Return [x, y] of the center of cell containing provided text 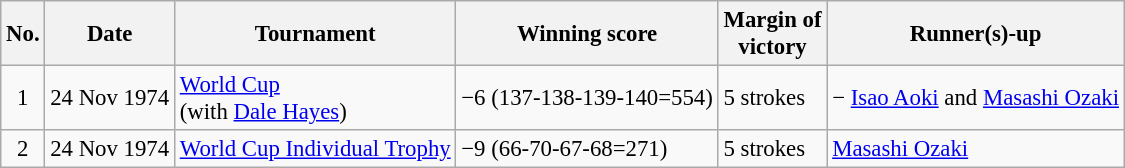
World Cup(with Dale Hayes) [315, 98]
World Cup Individual Trophy [315, 149]
Tournament [315, 34]
Runner(s)-up [976, 34]
−6 (137-138-139-140=554) [587, 98]
Winning score [587, 34]
2 [23, 149]
Date [110, 34]
Margin ofvictory [772, 34]
1 [23, 98]
−9 (66-70-67-68=271) [587, 149]
− Isao Aoki and Masashi Ozaki [976, 98]
Masashi Ozaki [976, 149]
No. [23, 34]
